Capture the cell that displays the provided text and extract its (X, Y) central coordinate. 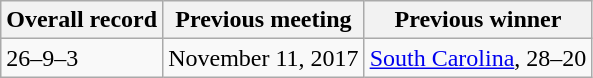
South Carolina, 28–20 (478, 58)
Overall record (82, 20)
Previous winner (478, 20)
November 11, 2017 (264, 58)
26–9–3 (82, 58)
Previous meeting (264, 20)
